From the cell containing the given text, extract its center point as [x, y] coordinate. 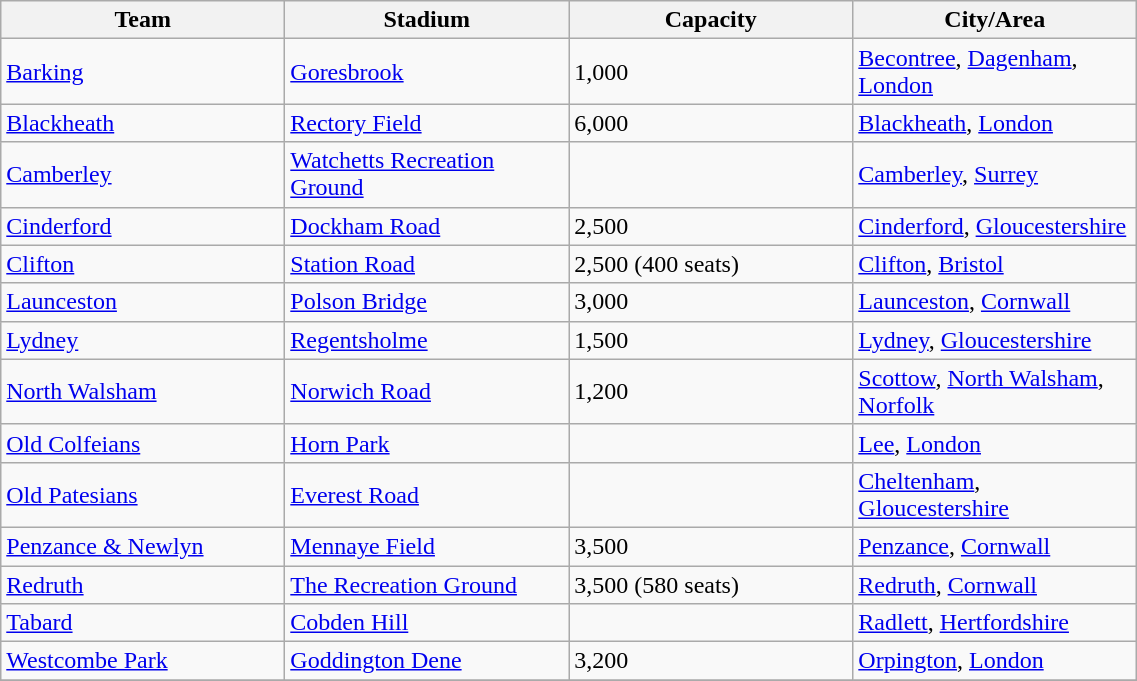
3,200 [711, 661]
Scottow, North Walsham, Norfolk [995, 392]
Penzance, Cornwall [995, 546]
Cobden Hill [427, 623]
Mennaye Field [427, 546]
2,500 [711, 226]
Barking [143, 72]
Rectory Field [427, 123]
Penzance & Newlyn [143, 546]
Everest Road [427, 494]
Westcombe Park [143, 661]
Cheltenham, Gloucestershire [995, 494]
3,500 [711, 546]
Radlett, Hertfordshire [995, 623]
Team [143, 20]
Launceston, Cornwall [995, 302]
City/Area [995, 20]
Blackheath, London [995, 123]
Stadium [427, 20]
Goresbrook [427, 72]
Dockham Road [427, 226]
Norwich Road [427, 392]
3,000 [711, 302]
Becontree, Dagenham, London [995, 72]
Old Colfeians [143, 443]
3,500 (580 seats) [711, 585]
Clifton [143, 264]
Horn Park [427, 443]
Watchetts Recreation Ground [427, 174]
Camberley, Surrey [995, 174]
1,000 [711, 72]
The Recreation Ground [427, 585]
Lydney [143, 340]
Regentsholme [427, 340]
Clifton, Bristol [995, 264]
Old Patesians [143, 494]
Redruth, Cornwall [995, 585]
Cinderford [143, 226]
1,200 [711, 392]
Station Road [427, 264]
2,500 (400 seats) [711, 264]
Launceston [143, 302]
Cinderford, Gloucestershire [995, 226]
Redruth [143, 585]
Orpington, London [995, 661]
North Walsham [143, 392]
Goddington Dene [427, 661]
Blackheath [143, 123]
Lee, London [995, 443]
Camberley [143, 174]
Lydney, Gloucestershire [995, 340]
Tabard [143, 623]
Polson Bridge [427, 302]
1,500 [711, 340]
6,000 [711, 123]
Capacity [711, 20]
